Provide the (x, y) coordinate of the cell's center where the given text is located.  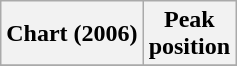
Peakposition (189, 34)
Chart (2006) (72, 34)
